Search for the cell housing the specified text and yield its [X, Y] center coordinate. 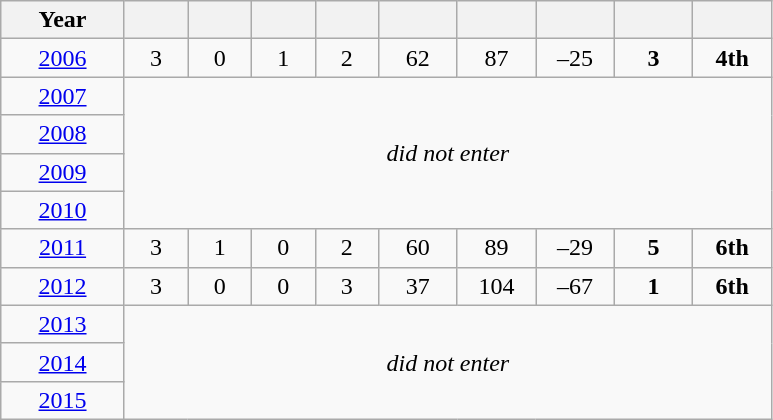
37 [418, 286]
87 [496, 58]
5 [654, 248]
104 [496, 286]
89 [496, 248]
2015 [63, 400]
2013 [63, 324]
2011 [63, 248]
Year [63, 20]
–25 [576, 58]
2010 [63, 210]
4th [732, 58]
2007 [63, 96]
2008 [63, 134]
60 [418, 248]
2009 [63, 172]
2012 [63, 286]
–29 [576, 248]
–67 [576, 286]
62 [418, 58]
2014 [63, 362]
2006 [63, 58]
